Scan for the cell matching the given text and deliver its [x, y] coordinate at center. 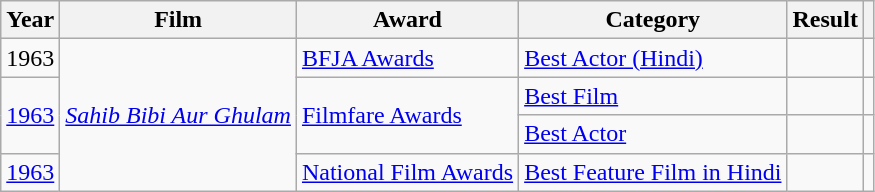
National Film Awards [407, 172]
Best Feature Film in Hindi [653, 172]
BFJA Awards [407, 58]
Category [653, 20]
Year [30, 20]
Best Actor [653, 134]
Best Actor (Hindi) [653, 58]
Award [407, 20]
Film [178, 20]
Result [825, 20]
Filmfare Awards [407, 115]
Best Film [653, 96]
Sahib Bibi Aur Ghulam [178, 115]
